Locate the cell with the specified text and output its (x, y) center coordinate. 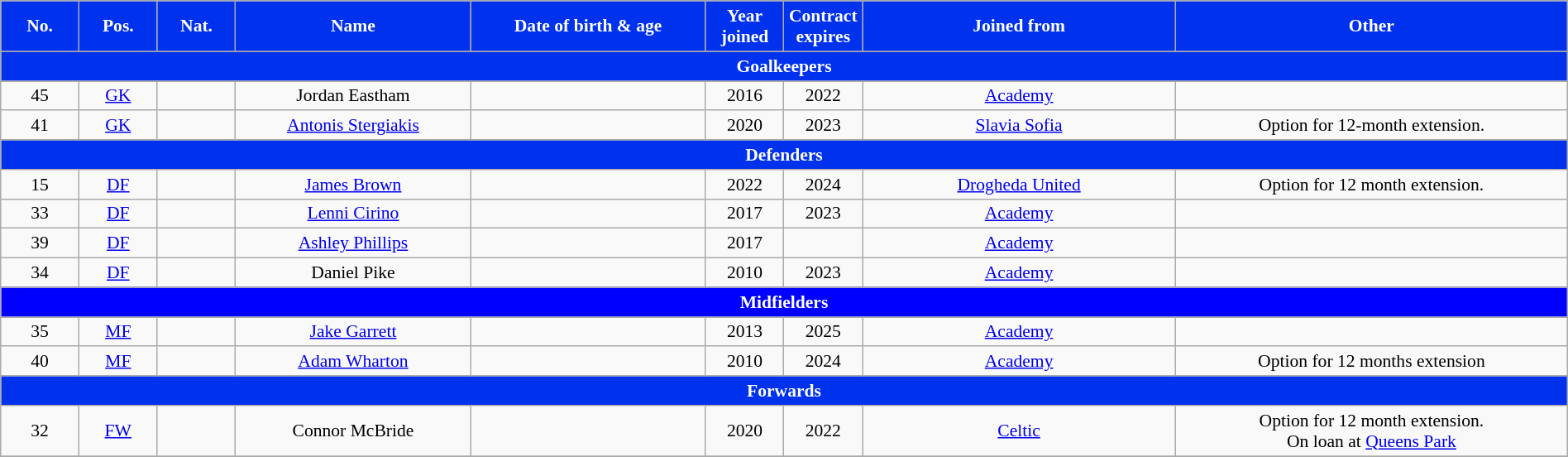
45 (40, 96)
Slavia Sofia (1019, 126)
Adam Wharton (353, 362)
Goalkeepers (784, 66)
Other (1372, 26)
Jake Garrett (353, 332)
Midfielders (784, 302)
Date of birth & age (588, 26)
FW (117, 431)
Option for 12-month extension. (1372, 126)
Antonis Stergiakis (353, 126)
Option for 12 month extension. (1372, 185)
Drogheda United (1019, 185)
32 (40, 431)
34 (40, 273)
15 (40, 185)
Nat. (197, 26)
Lenni Cirino (353, 214)
2025 (824, 332)
Defenders (784, 155)
Connor McBride (353, 431)
James Brown (353, 185)
35 (40, 332)
Joined from (1019, 26)
Daniel Pike (353, 273)
Contract expires (824, 26)
Jordan Eastham (353, 96)
2013 (744, 332)
33 (40, 214)
No. (40, 26)
Name (353, 26)
40 (40, 362)
2016 (744, 96)
41 (40, 126)
Forwards (784, 391)
Celtic (1019, 431)
Year joined (744, 26)
Option for 12 month extension.On loan at Queens Park (1372, 431)
Pos. (117, 26)
Ashley Phillips (353, 243)
Option for 12 months extension (1372, 362)
39 (40, 243)
